Return the [X, Y] coordinate for the center point of the cell that contains the specified text.  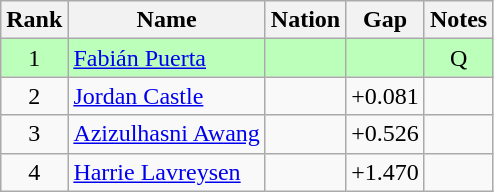
+1.470 [386, 172]
Name [166, 20]
1 [34, 58]
Harrie Lavreysen [166, 172]
Notes [458, 20]
Gap [386, 20]
Q [458, 58]
Fabián Puerta [166, 58]
Azizulhasni Awang [166, 134]
Nation [305, 20]
2 [34, 96]
Rank [34, 20]
3 [34, 134]
4 [34, 172]
Jordan Castle [166, 96]
+0.526 [386, 134]
+0.081 [386, 96]
